Scan for the cell matching the given text and deliver its (X, Y) coordinate at center. 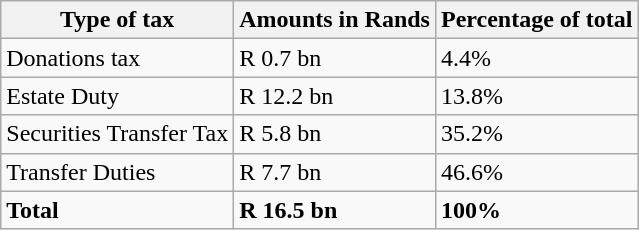
Percentage of total (536, 20)
4.4% (536, 58)
13.8% (536, 96)
Total (118, 210)
35.2% (536, 134)
R 7.7 bn (335, 172)
R 16.5 bn (335, 210)
46.6% (536, 172)
Securities Transfer Tax (118, 134)
R 5.8 bn (335, 134)
Type of tax (118, 20)
Transfer Duties (118, 172)
R 0.7 bn (335, 58)
Amounts in Rands (335, 20)
Donations tax (118, 58)
R 12.2 bn (335, 96)
100% (536, 210)
Estate Duty (118, 96)
